Capture the cell that displays the provided text and extract its [x, y] central coordinate. 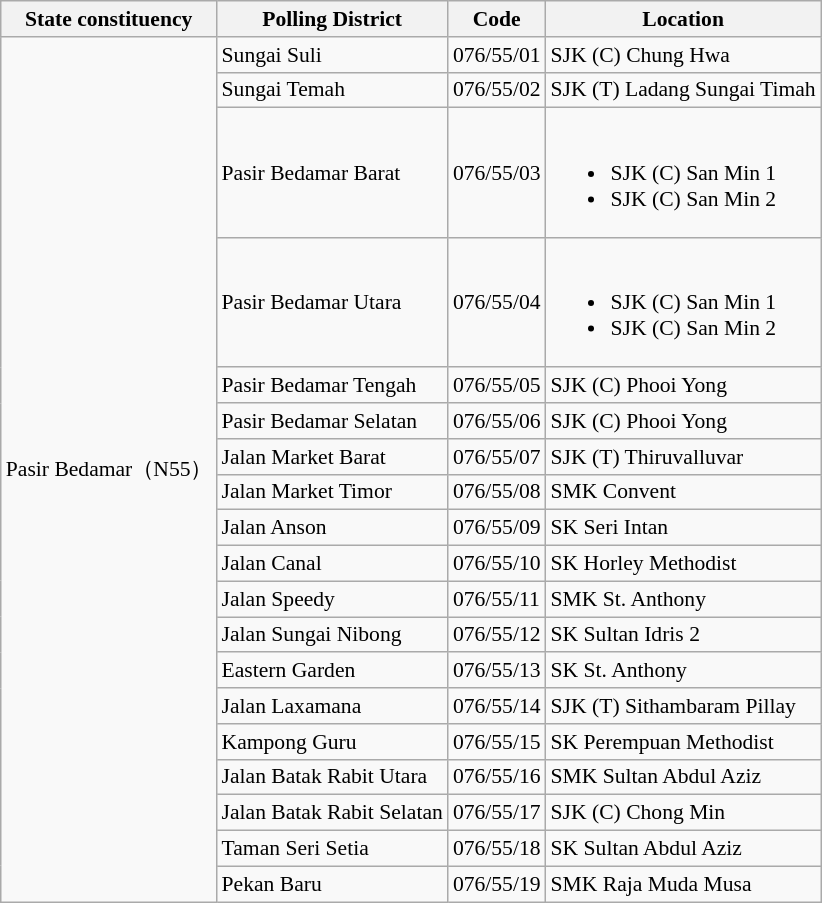
Pasir Bedamar（N55） [109, 470]
076/55/17 [497, 813]
Kampong Guru [332, 742]
Jalan Batak Rabit Selatan [332, 813]
076/55/04 [497, 303]
076/55/03 [497, 173]
076/55/18 [497, 849]
SJK (C) Chung Hwa [684, 55]
SMK St. Anthony [684, 599]
Jalan Laxamana [332, 706]
076/55/12 [497, 635]
SK Horley Methodist [684, 564]
076/55/15 [497, 742]
Jalan Canal [332, 564]
Pasir Bedamar Tengah [332, 386]
Jalan Market Timor [332, 492]
Eastern Garden [332, 671]
SMK Raja Muda Musa [684, 884]
Jalan Anson [332, 528]
076/55/19 [497, 884]
Location [684, 19]
State constituency [109, 19]
SMK Convent [684, 492]
076/55/08 [497, 492]
Pekan Baru [332, 884]
SJK (C) Chong Min [684, 813]
Polling District [332, 19]
076/55/07 [497, 457]
076/55/02 [497, 90]
076/55/16 [497, 777]
SK Sultan Idris 2 [684, 635]
Jalan Sungai Nibong [332, 635]
SK St. Anthony [684, 671]
076/55/06 [497, 421]
076/55/05 [497, 386]
Code [497, 19]
Sungai Temah [332, 90]
076/55/14 [497, 706]
SJK (T) Thiruvalluvar [684, 457]
Sungai Suli [332, 55]
076/55/10 [497, 564]
076/55/11 [497, 599]
076/55/01 [497, 55]
Pasir Bedamar Utara [332, 303]
Taman Seri Setia [332, 849]
Jalan Batak Rabit Utara [332, 777]
Jalan Speedy [332, 599]
Jalan Market Barat [332, 457]
SK Perempuan Methodist [684, 742]
SMK Sultan Abdul Aziz [684, 777]
076/55/09 [497, 528]
SK Seri Intan [684, 528]
Pasir Bedamar Selatan [332, 421]
Pasir Bedamar Barat [332, 173]
SJK (T) Sithambaram Pillay [684, 706]
SK Sultan Abdul Aziz [684, 849]
SJK (T) Ladang Sungai Timah [684, 90]
076/55/13 [497, 671]
